For the text-containing cell, return its midpoint in (X, Y) coordinate format. 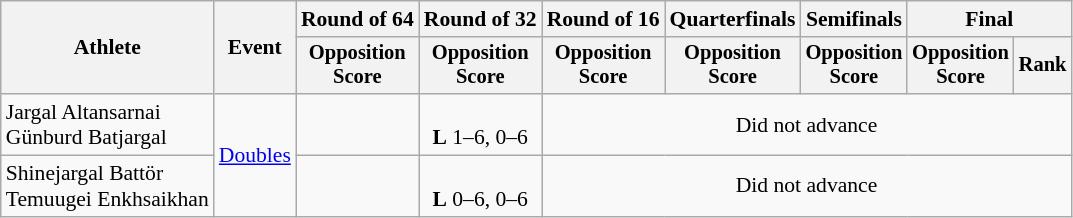
Rank (1043, 66)
L 0–6, 0–6 (480, 186)
Quarterfinals (733, 19)
Jargal AltansarnaiGünburd Batjargal (108, 124)
Round of 32 (480, 19)
Event (255, 48)
Doubles (255, 155)
Round of 64 (358, 19)
Round of 16 (604, 19)
Semifinals (854, 19)
Shinejargal BattörTemuugei Enkhsaikhan (108, 186)
Athlete (108, 48)
L 1–6, 0–6 (480, 124)
Final (989, 19)
